Identify which cell holds the provided text, then report its [x, y] central coordinate. 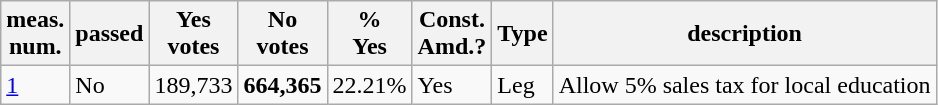
Allow 5% sales tax for local education [744, 85]
%Yes [370, 34]
meas.num. [36, 34]
Novotes [282, 34]
Type [522, 34]
passed [110, 34]
Leg [522, 85]
Const.Amd.? [452, 34]
No [110, 85]
189,733 [194, 85]
Yes [452, 85]
description [744, 34]
1 [36, 85]
664,365 [282, 85]
22.21% [370, 85]
Yesvotes [194, 34]
